Find where the given text appears and provide that cell's center as [X, Y] coordinate. 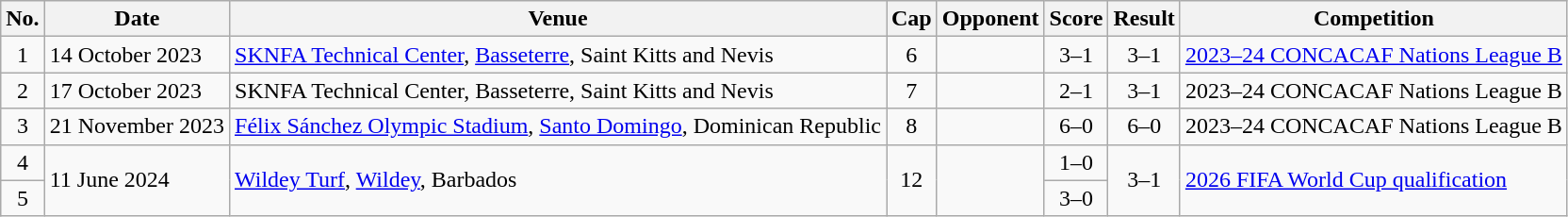
21 November 2023 [137, 126]
7 [911, 91]
2026 FIFA World Cup qualification [1374, 180]
11 June 2024 [137, 180]
2 [23, 91]
Opponent [990, 19]
8 [911, 126]
5 [23, 198]
Result [1144, 19]
Score [1076, 19]
Wildey Turf, Wildey, Barbados [558, 180]
Competition [1374, 19]
12 [911, 180]
14 October 2023 [137, 55]
1–0 [1076, 162]
1 [23, 55]
2–1 [1076, 91]
Félix Sánchez Olympic Stadium, Santo Domingo, Dominican Republic [558, 126]
4 [23, 162]
Date [137, 19]
17 October 2023 [137, 91]
3–0 [1076, 198]
No. [23, 19]
6 [911, 55]
Venue [558, 19]
3 [23, 126]
Cap [911, 19]
